Scan for the cell matching the given text and deliver its [x, y] coordinate at center. 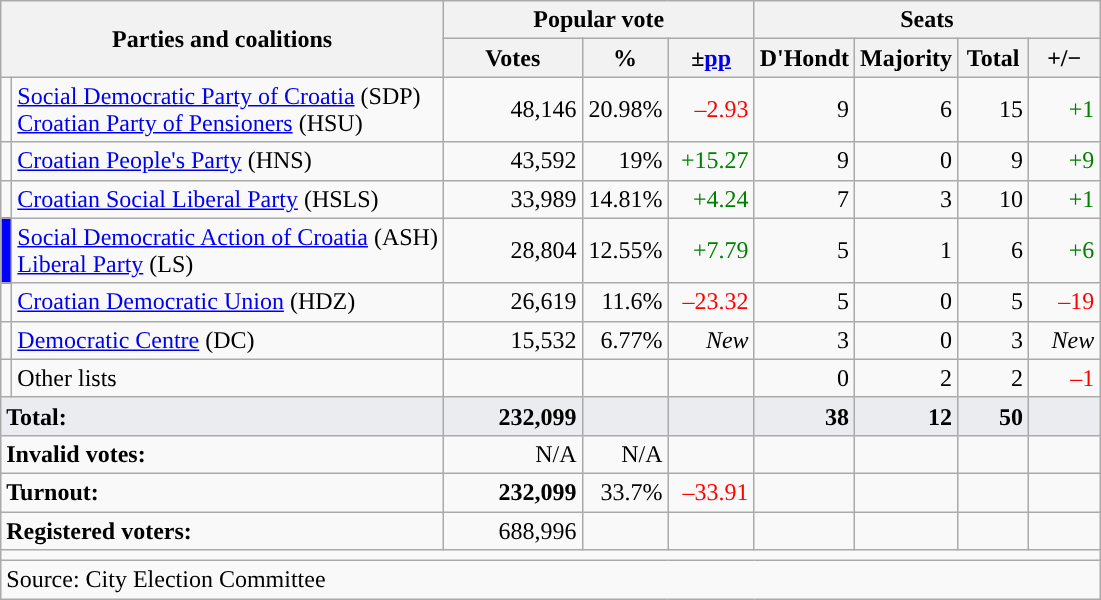
Registered voters: [222, 531]
Majority [906, 58]
±pp [711, 58]
Votes [512, 58]
–23.32 [711, 302]
Total: [222, 416]
15 [994, 110]
% [625, 58]
12 [906, 416]
43,592 [512, 161]
688,996 [512, 531]
Popular vote [598, 20]
–19 [1064, 302]
Croatian People's Party (HNS) [228, 161]
26,619 [512, 302]
Source: City Election Committee [550, 580]
–1 [1064, 378]
–2.93 [711, 110]
Total [994, 58]
Social Democratic Action of Croatia (ASH)Liberal Party (LS) [228, 250]
1 [906, 250]
48,146 [512, 110]
28,804 [512, 250]
+4.24 [711, 199]
33.7% [625, 492]
Other lists [228, 378]
7 [804, 199]
Invalid votes: [222, 454]
+15.27 [711, 161]
Democratic Centre (DC) [228, 340]
11.6% [625, 302]
+/− [1064, 58]
50 [994, 416]
15,532 [512, 340]
Social Democratic Party of Croatia (SDP)Croatian Party of Pensioners (HSU) [228, 110]
6.77% [625, 340]
–33.91 [711, 492]
12.55% [625, 250]
19% [625, 161]
+9 [1064, 161]
+7.79 [711, 250]
D'Hondt [804, 58]
38 [804, 416]
Croatian Democratic Union (HDZ) [228, 302]
20.98% [625, 110]
33,989 [512, 199]
Seats [927, 20]
Turnout: [222, 492]
+6 [1064, 250]
Croatian Social Liberal Party (HSLS) [228, 199]
Parties and coalitions [222, 39]
10 [994, 199]
14.81% [625, 199]
